Find where the given text appears and provide that cell's center as (x, y) coordinate. 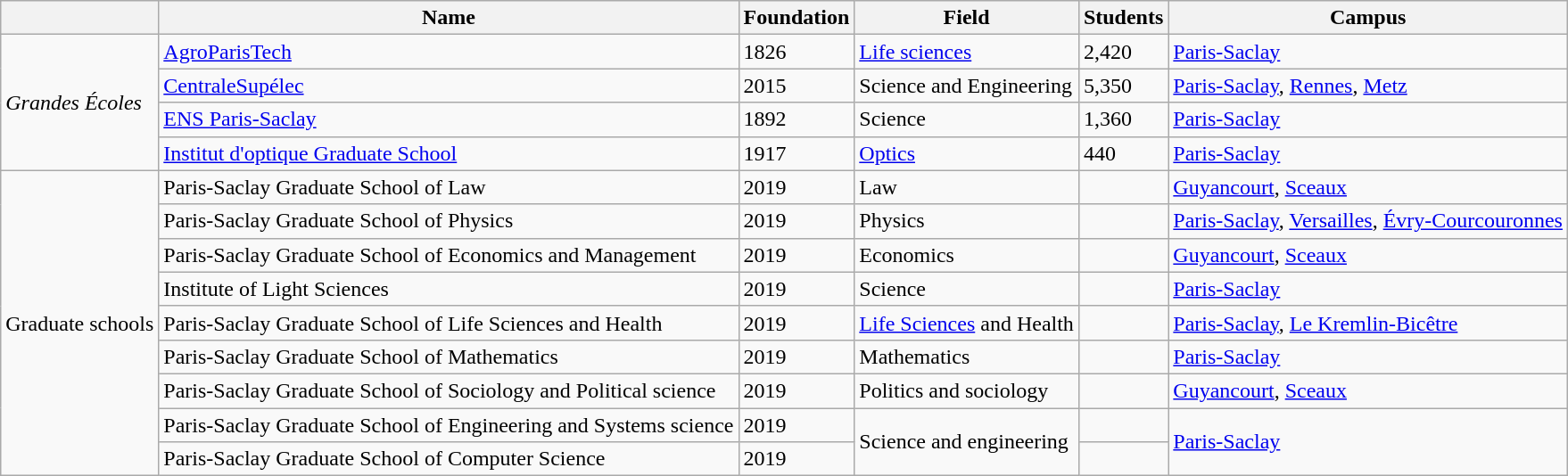
Grandes Écoles (80, 103)
5,350 (1123, 86)
Paris-Saclay Graduate School of Sociology and Political science (449, 390)
Paris-Saclay, Le Kremlin-Bicêtre (1368, 323)
Life sciences (967, 52)
Science and engineering (967, 442)
Paris-Saclay Graduate School of Mathematics (449, 357)
Mathematics (967, 357)
Students (1123, 18)
CentraleSupélec (449, 86)
Optics (967, 153)
Life Sciences and Health (967, 323)
2015 (796, 86)
Paris-Saclay Graduate School of Computer Science (449, 459)
Paris-Saclay, Rennes, Metz (1368, 86)
Campus (1368, 18)
1917 (796, 153)
Physics (967, 221)
Institut d'optique Graduate School (449, 153)
Institute of Light Sciences (449, 289)
Economics (967, 255)
2,420 (1123, 52)
1892 (796, 119)
Paris-Saclay Graduate School of Law (449, 187)
Science and Engineering (967, 86)
Name (449, 18)
AgroParisTech (449, 52)
Law (967, 187)
Graduate schools (80, 323)
Paris-Saclay Graduate School of Economics and Management (449, 255)
Paris-Saclay Graduate School of Physics (449, 221)
Field (967, 18)
Paris-Saclay, Versailles, Évry-Courcouronnes (1368, 221)
ENS Paris-Saclay (449, 119)
Politics and sociology (967, 390)
440 (1123, 153)
1826 (796, 52)
1,360 (1123, 119)
Foundation (796, 18)
Paris-Saclay Graduate School of Life Sciences and Health (449, 323)
Paris-Saclay Graduate School of Engineering and Systems science (449, 425)
